Identify which cell holds the provided text, then report its [x, y] central coordinate. 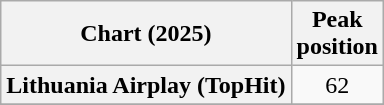
Chart (2025) [146, 34]
Peakposition [337, 34]
Lithuania Airplay (TopHit) [146, 85]
62 [337, 85]
